Detect which cell encompasses the target text, then output its (x, y) center coordinate. 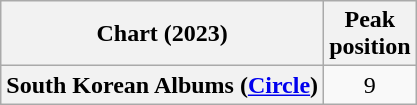
9 (370, 85)
Peakposition (370, 34)
Chart (2023) (162, 34)
South Korean Albums (Circle) (162, 85)
